Determine the (X, Y) coordinate at the center of the cell enclosing the given text.  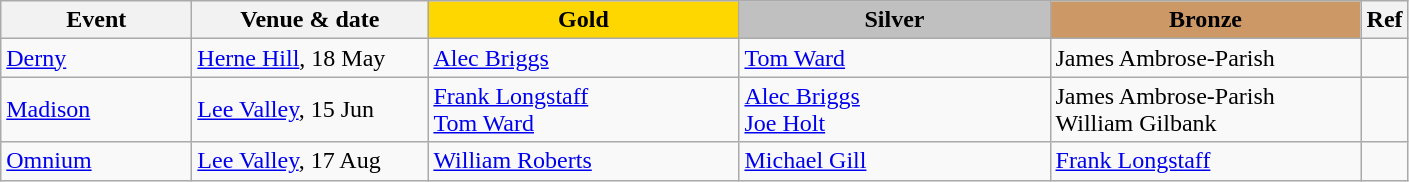
James Ambrose-Parish (1206, 58)
Michael Gill (894, 161)
Alec Briggs (584, 58)
Gold (584, 20)
Frank Longstaff (1206, 161)
Ref (1384, 20)
Derny (96, 58)
William Roberts (584, 161)
Event (96, 20)
Herne Hill, 18 May (310, 58)
Omnium (96, 161)
Lee Valley, 15 Jun (310, 110)
Frank LongstaffTom Ward (584, 110)
James Ambrose-ParishWilliam Gilbank (1206, 110)
Tom Ward (894, 58)
Madison (96, 110)
Bronze (1206, 20)
Lee Valley, 17 Aug (310, 161)
Venue & date (310, 20)
Silver (894, 20)
Alec Briggs Joe Holt (894, 110)
